Return the (X, Y) coordinate for the center point of the cell that contains the specified text.  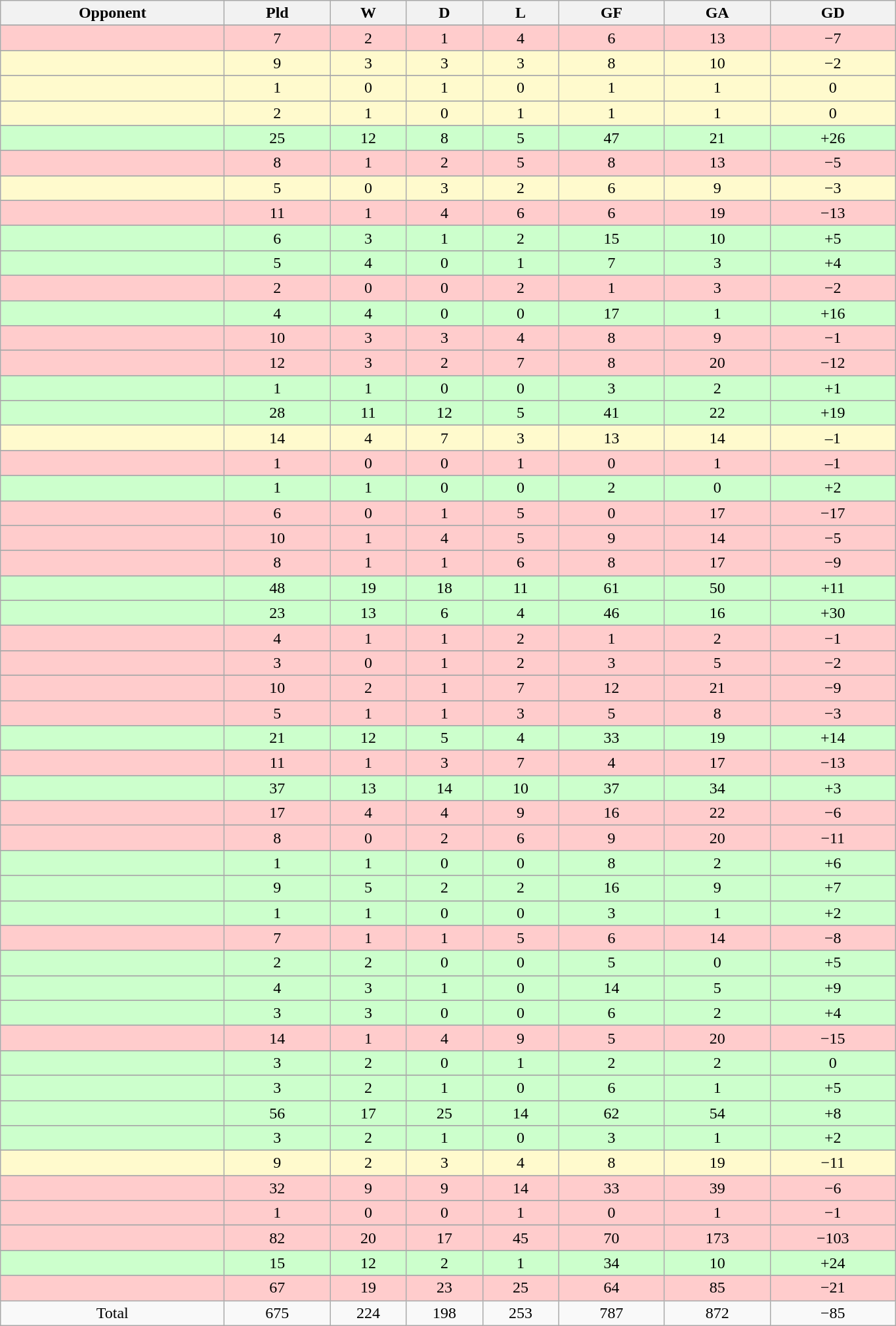
70 (612, 1238)
−12 (832, 363)
46 (612, 613)
GF (612, 13)
+16 (832, 313)
−8 (832, 938)
32 (277, 1188)
50 (717, 588)
Pld (277, 13)
45 (521, 1238)
+14 (832, 738)
−21 (832, 1288)
872 (717, 1313)
224 (368, 1313)
+9 (832, 988)
+24 (832, 1263)
18 (444, 588)
41 (612, 413)
Opponent (113, 13)
−15 (832, 1038)
675 (277, 1313)
+11 (832, 588)
+7 (832, 888)
D (444, 13)
GA (717, 13)
L (521, 13)
+30 (832, 613)
253 (521, 1313)
+8 (832, 1113)
39 (717, 1188)
64 (612, 1288)
82 (277, 1238)
+1 (832, 388)
+26 (832, 138)
−85 (832, 1313)
28 (277, 413)
+6 (832, 863)
56 (277, 1113)
85 (717, 1288)
787 (612, 1313)
W (368, 13)
198 (444, 1313)
173 (717, 1238)
−103 (832, 1238)
Total (113, 1313)
+3 (832, 788)
67 (277, 1288)
−17 (832, 513)
48 (277, 588)
54 (717, 1113)
+19 (832, 413)
47 (612, 138)
61 (612, 588)
−7 (832, 38)
62 (612, 1113)
GD (832, 13)
